For the text-containing cell, return its midpoint in [x, y] coordinate format. 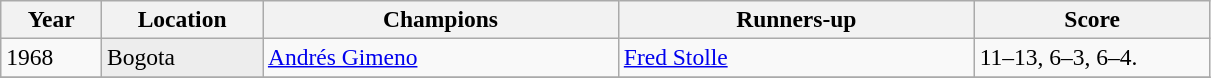
Bogota [182, 57]
Location [182, 19]
Andrés Gimeno [440, 57]
Year [52, 19]
11–13, 6–3, 6–4. [1092, 57]
1968 [52, 57]
Score [1092, 19]
Runners-up [796, 19]
Champions [440, 19]
Fred Stolle [796, 57]
